Output the (X, Y) coordinate of the center of the cell containing the given text.  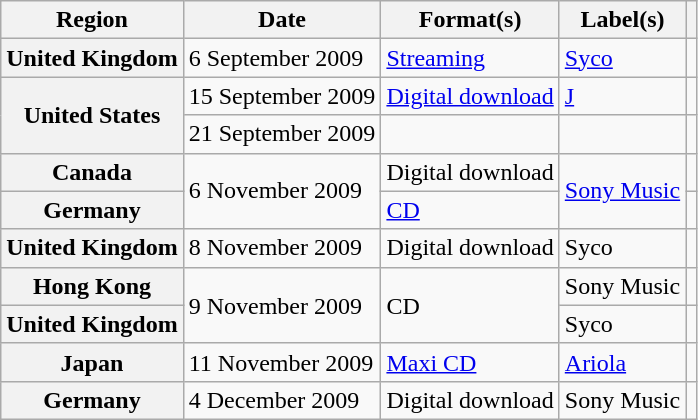
6 September 2009 (282, 58)
Ariola (622, 362)
Format(s) (470, 20)
Maxi CD (470, 362)
9 November 2009 (282, 305)
Label(s) (622, 20)
United States (92, 115)
Canada (92, 172)
8 November 2009 (282, 248)
4 December 2009 (282, 400)
Japan (92, 362)
Region (92, 20)
15 September 2009 (282, 96)
Hong Kong (92, 286)
J (622, 96)
21 September 2009 (282, 134)
6 November 2009 (282, 191)
11 November 2009 (282, 362)
Streaming (470, 58)
Date (282, 20)
